Pinpoint the cell where the given text exists, returning its [X, Y] midpoint coordinate. 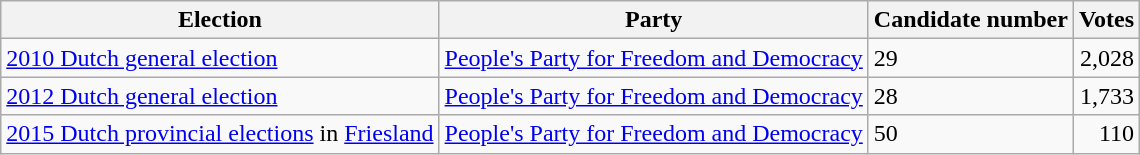
2010 Dutch general election [220, 58]
50 [970, 134]
2012 Dutch general election [220, 96]
Candidate number [970, 20]
28 [970, 96]
Party [654, 20]
2,028 [1106, 58]
1,733 [1106, 96]
Votes [1106, 20]
110 [1106, 134]
2015 Dutch provincial elections in Friesland [220, 134]
29 [970, 58]
Election [220, 20]
